From the cell containing the given text, extract its center point as (X, Y) coordinate. 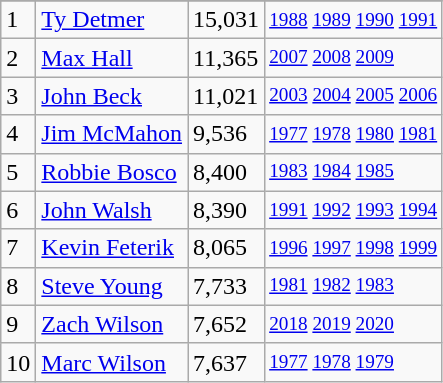
7 (18, 248)
2003 2004 2005 2006 (354, 96)
9 (18, 324)
John Walsh (112, 210)
8,400 (226, 172)
1977 1978 1979 (354, 362)
1988 1989 1990 1991 (354, 20)
1 (18, 20)
8,065 (226, 248)
11,365 (226, 58)
Robbie Bosco (112, 172)
Zach Wilson (112, 324)
Max Hall (112, 58)
Jim McMahon (112, 134)
5 (18, 172)
4 (18, 134)
8,390 (226, 210)
8 (18, 286)
11,021 (226, 96)
Ty Detmer (112, 20)
10 (18, 362)
7,733 (226, 286)
2018 2019 2020 (354, 324)
7,637 (226, 362)
2 (18, 58)
2007 2008 2009 (354, 58)
John Beck (112, 96)
Steve Young (112, 286)
1996 1997 1998 1999 (354, 248)
9,536 (226, 134)
Kevin Feterik (112, 248)
1981 1982 1983 (354, 286)
15,031 (226, 20)
1983 1984 1985 (354, 172)
7,652 (226, 324)
1991 1992 1993 1994 (354, 210)
Marc Wilson (112, 362)
3 (18, 96)
6 (18, 210)
1977 1978 1980 1981 (354, 134)
